From the cell containing the given text, extract its center point as [x, y] coordinate. 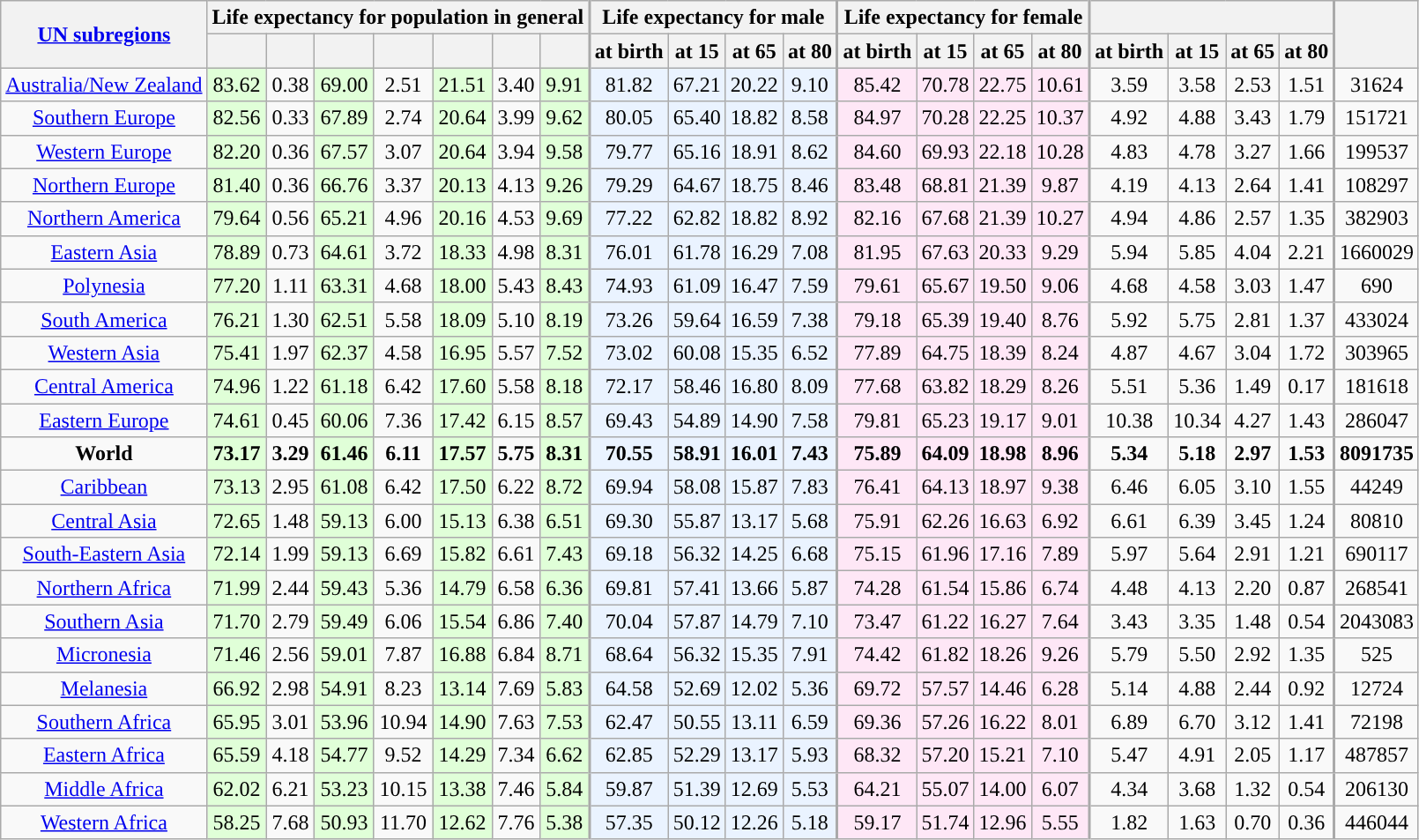
54.77 [344, 755]
1.24 [1307, 521]
2043083 [1377, 621]
1.63 [1197, 822]
6.52 [810, 353]
69.93 [945, 152]
77.68 [877, 386]
74.93 [628, 286]
79.81 [877, 420]
7.59 [810, 286]
9.10 [810, 85]
65.95 [236, 722]
64.75 [945, 353]
9.01 [1060, 420]
11.70 [404, 822]
1.11 [291, 286]
6.58 [516, 588]
Australia/New Zealand [104, 85]
83.48 [877, 185]
66.76 [344, 185]
78.89 [236, 252]
57.20 [945, 755]
13.11 [754, 722]
4.96 [404, 219]
13.66 [754, 588]
17.60 [462, 386]
60.08 [696, 353]
8.72 [565, 487]
Western Europe [104, 152]
7.36 [404, 420]
10.61 [1060, 85]
8.43 [565, 286]
7.38 [810, 319]
268541 [1377, 588]
1660029 [1377, 252]
64.09 [945, 454]
20.22 [754, 85]
9.87 [1060, 185]
66.92 [236, 688]
69.18 [628, 554]
8.24 [1060, 353]
2.74 [404, 118]
2.21 [1307, 252]
Central America [104, 386]
69.81 [628, 588]
8.46 [810, 185]
61.82 [945, 655]
44249 [1377, 487]
5.38 [565, 822]
58.25 [236, 822]
71.70 [236, 621]
70.78 [945, 85]
0.87 [1307, 588]
9.06 [1060, 286]
9.58 [565, 152]
0.38 [291, 85]
73.17 [236, 454]
8.58 [810, 118]
50.93 [344, 822]
7.58 [810, 420]
7.46 [516, 789]
6.22 [516, 487]
10.37 [1060, 118]
18.97 [1003, 487]
6.92 [1060, 521]
5.87 [810, 588]
433024 [1377, 319]
5.53 [810, 789]
2.20 [1253, 588]
286047 [1377, 420]
77.22 [628, 219]
18.39 [1003, 353]
6.39 [1197, 521]
6.38 [516, 521]
6.21 [291, 789]
5.55 [1060, 822]
2.53 [1253, 85]
16.29 [754, 252]
3.29 [291, 454]
18.26 [1003, 655]
3.12 [1253, 722]
16.01 [754, 454]
7.68 [291, 822]
5.51 [1129, 386]
10.94 [404, 722]
84.60 [877, 152]
16.63 [1003, 521]
3.35 [1197, 621]
6.15 [516, 420]
4.91 [1197, 755]
2.97 [1253, 454]
79.77 [628, 152]
69.30 [628, 521]
63.82 [945, 386]
62.02 [236, 789]
61.96 [945, 554]
4.67 [1197, 353]
52.69 [696, 688]
12.26 [754, 822]
61.54 [945, 588]
3.40 [516, 85]
4.27 [1253, 420]
63.31 [344, 286]
Central Asia [104, 521]
9.62 [565, 118]
12.02 [754, 688]
5.85 [1197, 252]
8.92 [810, 219]
65.39 [945, 319]
5.50 [1197, 655]
6.11 [404, 454]
2.98 [291, 688]
7.08 [810, 252]
5.97 [1129, 554]
525 [1377, 655]
5.43 [516, 286]
206130 [1377, 789]
6.68 [810, 554]
6.05 [1197, 487]
3.27 [1253, 152]
1.43 [1307, 420]
15.82 [462, 554]
59.87 [628, 789]
18.91 [754, 152]
73.02 [628, 353]
1.17 [1307, 755]
1.99 [291, 554]
80.05 [628, 118]
4.98 [516, 252]
1.66 [1307, 152]
15.54 [462, 621]
2.95 [291, 487]
50.12 [696, 822]
51.74 [945, 822]
Eastern Africa [104, 755]
5.14 [1129, 688]
Southern Asia [104, 621]
9.29 [1060, 252]
South America [104, 319]
12724 [1377, 688]
14.25 [754, 554]
6.69 [404, 554]
Life expectancy for population in general [398, 18]
70.55 [628, 454]
53.96 [344, 722]
8.71 [565, 655]
0.33 [291, 118]
3.45 [1253, 521]
8.96 [1060, 454]
7.63 [516, 722]
83.62 [236, 85]
52.29 [696, 755]
3.04 [1253, 353]
7.91 [810, 655]
5.83 [565, 688]
2.91 [1253, 554]
12.62 [462, 822]
3.03 [1253, 286]
74.61 [236, 420]
2.05 [1253, 755]
7.69 [516, 688]
74.28 [877, 588]
9.52 [404, 755]
3.37 [404, 185]
1.49 [1253, 386]
64.67 [696, 185]
9.38 [1060, 487]
6.70 [1197, 722]
8.19 [565, 319]
Western Asia [104, 353]
62.82 [696, 219]
79.29 [628, 185]
55.07 [945, 789]
181618 [1377, 386]
10.38 [1129, 420]
58.91 [696, 454]
14.29 [462, 755]
62.51 [344, 319]
14.46 [1003, 688]
14.00 [1003, 789]
0.45 [291, 420]
6.89 [1129, 722]
151721 [1377, 118]
65.59 [236, 755]
6.74 [1060, 588]
487857 [1377, 755]
18.75 [754, 185]
Northern America [104, 219]
16.80 [754, 386]
3.01 [291, 722]
72.17 [628, 386]
7.76 [516, 822]
9.69 [565, 219]
1.21 [1307, 554]
3.10 [1253, 487]
70.04 [628, 621]
20.33 [1003, 252]
1.51 [1307, 85]
5.79 [1129, 655]
10.15 [404, 789]
1.32 [1253, 789]
73.13 [236, 487]
1.47 [1307, 286]
19.40 [1003, 319]
8.01 [1060, 722]
Western Africa [104, 822]
53.23 [344, 789]
2.92 [1253, 655]
15.87 [754, 487]
73.26 [628, 319]
Caribbean [104, 487]
Northern Africa [104, 588]
19.50 [1003, 286]
54.89 [696, 420]
21.51 [462, 85]
4.92 [1129, 118]
18.00 [462, 286]
Southern Africa [104, 722]
69.00 [344, 85]
7.89 [1060, 554]
690 [1377, 286]
74.96 [236, 386]
446044 [1377, 822]
64.21 [877, 789]
81.95 [877, 252]
76.01 [628, 252]
65.40 [696, 118]
81.82 [628, 85]
64.13 [945, 487]
67.68 [945, 219]
71.46 [236, 655]
4.04 [1253, 252]
8.09 [810, 386]
57.26 [945, 722]
Life expectancy for male [713, 18]
1.82 [1129, 822]
50.55 [696, 722]
6.86 [516, 621]
74.42 [877, 655]
16.27 [1003, 621]
1.79 [1307, 118]
67.89 [344, 118]
3.94 [516, 152]
6.46 [1129, 487]
4.87 [1129, 353]
18.29 [1003, 386]
4.83 [1129, 152]
68.64 [628, 655]
5.64 [1197, 554]
2.81 [1253, 319]
64.61 [344, 252]
1.55 [1307, 487]
69.94 [628, 487]
8091735 [1377, 454]
65.21 [344, 219]
6.51 [565, 521]
1.97 [291, 353]
3.58 [1197, 85]
8.76 [1060, 319]
6.28 [1060, 688]
84.97 [877, 118]
4.48 [1129, 588]
0.56 [291, 219]
22.25 [1003, 118]
Southern Europe [104, 118]
Middle Africa [104, 789]
80810 [1377, 521]
75.15 [877, 554]
69.36 [877, 722]
7.52 [565, 353]
69.43 [628, 420]
9.91 [565, 85]
57.35 [628, 822]
Polynesia [104, 286]
51.39 [696, 789]
75.89 [877, 454]
15.21 [1003, 755]
77.20 [236, 286]
4.53 [516, 219]
17.16 [1003, 554]
690117 [1377, 554]
64.58 [628, 688]
72.14 [236, 554]
57.57 [945, 688]
17.42 [462, 420]
South-Eastern Asia [104, 554]
6.36 [565, 588]
16.47 [754, 286]
5.10 [516, 319]
67.21 [696, 85]
7.40 [565, 621]
6.62 [565, 755]
10.34 [1197, 420]
3.99 [516, 118]
1.22 [291, 386]
5.34 [1129, 454]
7.83 [810, 487]
16.95 [462, 353]
62.47 [628, 722]
3.72 [404, 252]
6.59 [810, 722]
8.18 [565, 386]
65.16 [696, 152]
UN subregions [104, 34]
54.91 [344, 688]
0.73 [291, 252]
79.64 [236, 219]
199537 [1377, 152]
5.84 [565, 789]
5.57 [516, 353]
1.72 [1307, 353]
61.46 [344, 454]
4.78 [1197, 152]
6.00 [404, 521]
59.01 [344, 655]
62.26 [945, 521]
57.41 [696, 588]
4.94 [1129, 219]
2.64 [1253, 185]
Life expectancy for female [963, 18]
62.85 [628, 755]
65.67 [945, 286]
82.56 [236, 118]
4.86 [1197, 219]
71.99 [236, 588]
75.91 [877, 521]
2.57 [1253, 219]
20.13 [462, 185]
5.68 [810, 521]
81.40 [236, 185]
2.51 [404, 85]
Melanesia [104, 688]
69.72 [877, 688]
55.87 [696, 521]
7.64 [1060, 621]
61.78 [696, 252]
Eastern Europe [104, 420]
61.08 [344, 487]
0.17 [1307, 386]
6.06 [404, 621]
68.81 [945, 185]
5.92 [1129, 319]
8.62 [810, 152]
18.33 [462, 252]
59.17 [877, 822]
8.26 [1060, 386]
18.09 [462, 319]
59.49 [344, 621]
17.50 [462, 487]
76.41 [877, 487]
10.27 [1060, 219]
61.09 [696, 286]
16.88 [462, 655]
58.46 [696, 386]
Eastern Asia [104, 252]
72198 [1377, 722]
67.57 [344, 152]
20.16 [462, 219]
31624 [1377, 85]
22.75 [1003, 85]
76.21 [236, 319]
75.41 [236, 353]
19.17 [1003, 420]
79.61 [877, 286]
67.63 [945, 252]
68.32 [877, 755]
8.57 [565, 420]
62.37 [344, 353]
65.23 [945, 420]
7.87 [404, 655]
5.47 [1129, 755]
17.57 [462, 454]
7.34 [516, 755]
0.92 [1307, 688]
1.30 [291, 319]
70.28 [945, 118]
8.23 [404, 688]
4.34 [1129, 789]
15.86 [1003, 588]
12.69 [754, 789]
18.98 [1003, 454]
6.84 [516, 655]
2.79 [291, 621]
13.14 [462, 688]
4.18 [291, 755]
79.18 [877, 319]
59.43 [344, 588]
1.53 [1307, 454]
5.94 [1129, 252]
16.22 [1003, 722]
3.07 [404, 152]
61.18 [344, 386]
3.68 [1197, 789]
77.89 [877, 353]
3.59 [1129, 85]
5.93 [810, 755]
303965 [1377, 353]
10.28 [1060, 152]
1.37 [1307, 319]
59.64 [696, 319]
4.19 [1129, 185]
73.47 [877, 621]
16.59 [754, 319]
Micronesia [104, 655]
6.07 [1060, 789]
108297 [1377, 185]
22.18 [1003, 152]
2.56 [291, 655]
382903 [1377, 219]
61.22 [945, 621]
85.42 [877, 85]
World [104, 454]
15.13 [462, 521]
Northern Europe [104, 185]
72.65 [236, 521]
60.06 [344, 420]
82.20 [236, 152]
13.38 [462, 789]
58.08 [696, 487]
12.96 [1003, 822]
57.87 [696, 621]
82.16 [877, 219]
7.53 [565, 722]
0.70 [1253, 822]
